Detect which cell encompasses the target text, then output its [x, y] center coordinate. 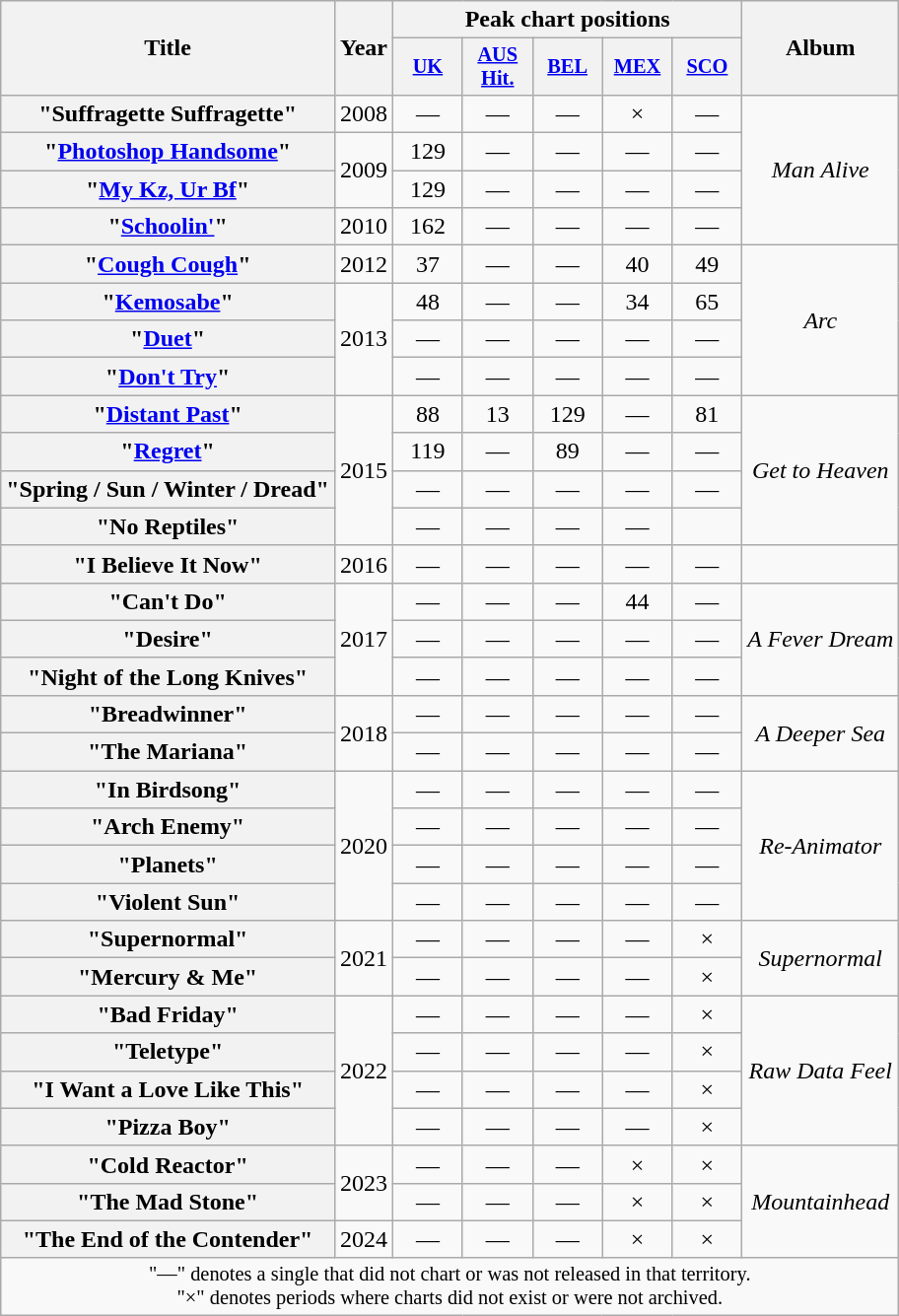
37 [428, 264]
"Bad Friday" [168, 1014]
SCO [708, 67]
Re-Animator [820, 846]
BEL [568, 67]
Peak chart positions [568, 20]
Mountainhead [820, 1202]
"Kemosabe" [168, 302]
Supernormal [820, 958]
UK [428, 67]
"Don't Try" [168, 377]
"Planets" [168, 865]
"Can't Do" [168, 601]
"Night of the Long Knives" [168, 676]
"The Mariana" [168, 752]
34 [637, 302]
"Distant Past" [168, 414]
2024 [363, 1239]
Title [168, 48]
44 [637, 601]
49 [708, 264]
"Breadwinner" [168, 714]
"I Believe It Now" [168, 564]
40 [637, 264]
Man Alive [820, 170]
"Regret" [168, 451]
"Mercury & Me" [168, 977]
162 [428, 227]
MEX [637, 67]
2020 [363, 846]
Get to Heaven [820, 470]
AUSHit. [497, 67]
Arc [820, 320]
"Schoolin'" [168, 227]
"Supernormal" [168, 939]
"—" denotes a single that did not chart or was not released in that territory."×" denotes periods where charts did not exist or were not archived. [449, 1286]
"No Reptiles" [168, 526]
13 [497, 414]
81 [708, 414]
2009 [363, 171]
"Desire" [168, 639]
A Fever Dream [820, 639]
"The End of the Contender" [168, 1239]
"Violent Sun" [168, 902]
2016 [363, 564]
65 [708, 302]
"Arch Enemy" [168, 827]
"In Birdsong" [168, 790]
2012 [363, 264]
"My Kz, Ur Bf" [168, 189]
88 [428, 414]
"Photoshop Handsome" [168, 152]
2008 [363, 113]
48 [428, 302]
Raw Data Feel [820, 1071]
Year [363, 48]
119 [428, 451]
2022 [363, 1071]
"I Want a Love Like This" [168, 1089]
A Deeper Sea [820, 732]
2023 [363, 1183]
"Suffragette Suffragette" [168, 113]
"Duet" [168, 339]
Album [820, 48]
"Teletype" [168, 1052]
"Spring / Sun / Winter / Dread" [168, 489]
2010 [363, 227]
89 [568, 451]
2015 [363, 470]
"Cough Cough" [168, 264]
2018 [363, 732]
2017 [363, 639]
"Cold Reactor" [168, 1164]
2021 [363, 958]
"Pizza Boy" [168, 1127]
"The Mad Stone" [168, 1202]
2013 [363, 339]
